Determine the [X, Y] coordinate at the center of the cell enclosing the given text.  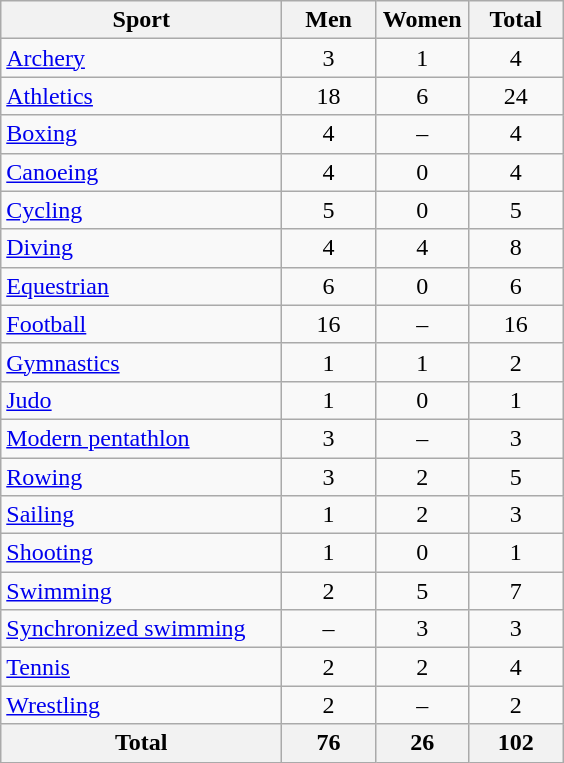
Gymnastics [142, 362]
Cycling [142, 210]
Rowing [142, 477]
Archery [142, 58]
Athletics [142, 96]
Men [329, 20]
7 [516, 591]
Boxing [142, 134]
Football [142, 324]
Equestrian [142, 286]
Diving [142, 248]
Swimming [142, 591]
76 [329, 743]
Modern pentathlon [142, 438]
26 [422, 743]
Wrestling [142, 705]
Shooting [142, 553]
Judo [142, 400]
102 [516, 743]
Synchronized swimming [142, 629]
Tennis [142, 667]
Sailing [142, 515]
8 [516, 248]
18 [329, 96]
24 [516, 96]
Sport [142, 20]
Women [422, 20]
Canoeing [142, 172]
